Extract the (x, y) coordinate from the center of the cell holding the provided text.  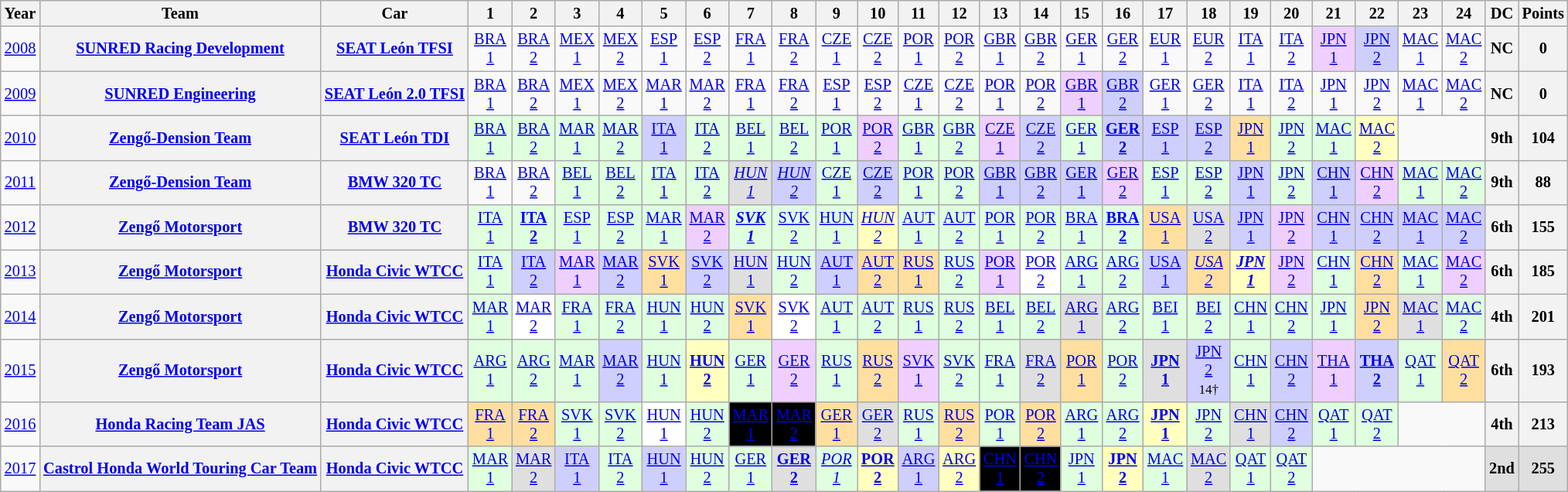
255 (1543, 469)
6 (707, 13)
5 (663, 13)
193 (1543, 371)
2014 (20, 316)
19 (1251, 13)
3 (577, 13)
24 (1464, 13)
SEAT León TDI (394, 138)
SEAT León 2.0 TFSI (394, 94)
Points (1543, 13)
16 (1123, 13)
7 (751, 13)
Castrol Honda World Touring Car Team (180, 469)
9 (837, 13)
155 (1543, 227)
SUNRED Engineering (180, 94)
14 (1041, 13)
BEI2 (1208, 316)
17 (1165, 13)
20 (1291, 13)
15 (1081, 13)
DC (1502, 13)
2009 (20, 94)
Team (180, 13)
EUR1 (1165, 49)
2015 (20, 371)
2008 (20, 49)
2 (533, 13)
SEAT León TFSI (394, 49)
23 (1420, 13)
201 (1543, 316)
185 (1543, 272)
Honda Racing Team JAS (180, 424)
18 (1208, 13)
2016 (20, 424)
10 (878, 13)
EUR2 (1208, 49)
11 (919, 13)
Car (394, 13)
88 (1543, 183)
Year (20, 13)
104 (1543, 138)
2017 (20, 469)
213 (1543, 424)
2010 (20, 138)
SUNRED Racing Development (180, 49)
13 (1000, 13)
1 (490, 13)
2011 (20, 183)
2012 (20, 227)
21 (1334, 13)
THA2 (1377, 371)
2nd (1502, 469)
4 (620, 13)
2013 (20, 272)
12 (959, 13)
BEI1 (1165, 316)
JPN214† (1208, 371)
22 (1377, 13)
8 (794, 13)
THA1 (1334, 371)
